Find where the given text appears and provide that cell's center as (x, y) coordinate. 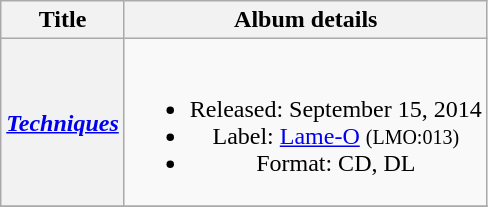
Album details (306, 20)
Released: September 15, 2014Label: Lame-O (LMO:013)Format: CD, DL (306, 122)
Techniques (63, 122)
Title (63, 20)
